Return the [x, y] coordinate for the center point of the cell that contains the specified text.  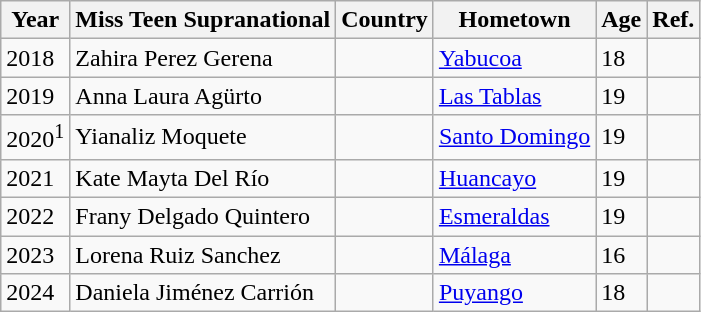
2019 [36, 96]
Ref. [674, 20]
Huancayo [514, 178]
2018 [36, 58]
Esmeraldas [514, 217]
Yabucoa [514, 58]
Yianaliz Moquete [203, 138]
Málaga [514, 255]
Las Tablas [514, 96]
Frany Delgado Quintero [203, 217]
16 [622, 255]
Year [36, 20]
Puyango [514, 293]
Santo Domingo [514, 138]
2022 [36, 217]
Anna Laura Agürto [203, 96]
20201 [36, 138]
Lorena Ruiz Sanchez [203, 255]
Age [622, 20]
2024 [36, 293]
Country [385, 20]
2023 [36, 255]
Kate Mayta Del Río [203, 178]
2021 [36, 178]
Zahira Perez Gerena [203, 58]
Hometown [514, 20]
Miss Teen Supranational [203, 20]
Daniela Jiménez Carrión [203, 293]
